Detect which cell encompasses the target text, then output its [X, Y] center coordinate. 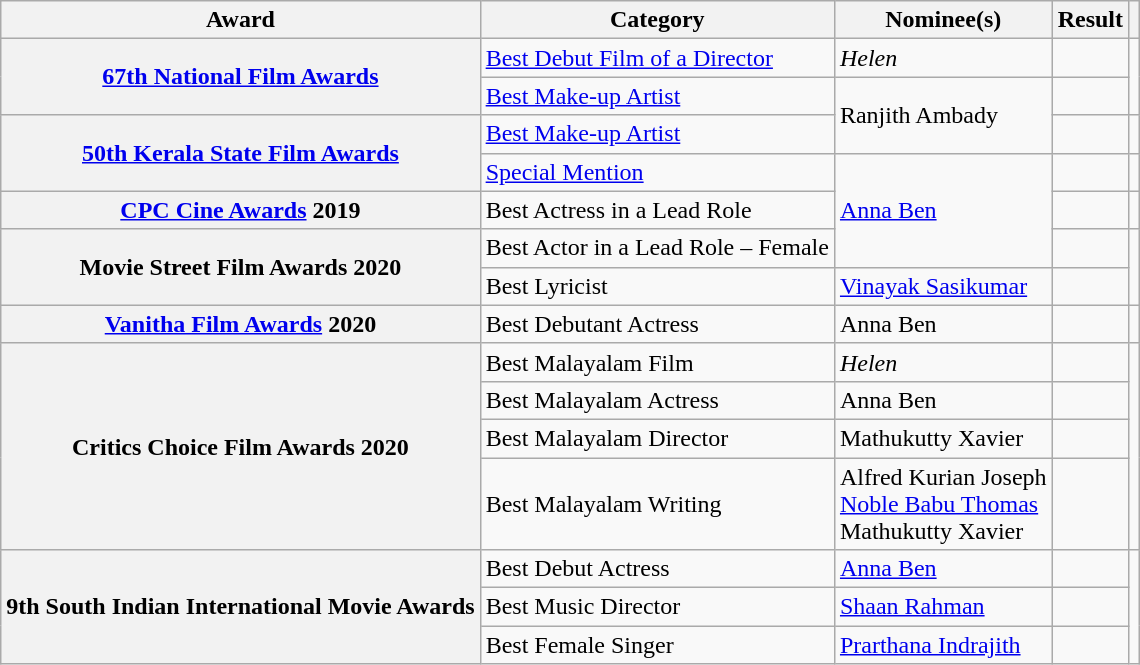
Best Debutant Actress [657, 324]
Best Malayalam Actress [657, 400]
9th South Indian International Movie Awards [240, 607]
Best Actress in a Lead Role [657, 210]
Award [240, 20]
Best Lyricist [657, 286]
Alfred Kurian JosephNoble Babu ThomasMathukutty Xavier [943, 504]
Best Actor in a Lead Role – Female [657, 248]
Ranjith Ambady [943, 115]
Best Malayalam Film [657, 362]
Mathukutty Xavier [943, 438]
Special Mention [657, 172]
Prarthana Indrajith [943, 645]
Best Female Singer [657, 645]
Best Debut Actress [657, 569]
50th Kerala State Film Awards [240, 153]
Category [657, 20]
Critics Choice Film Awards 2020 [240, 446]
Movie Street Film Awards 2020 [240, 267]
Shaan Rahman [943, 607]
Result [1090, 20]
Best Debut Film of a Director [657, 58]
Nominee(s) [943, 20]
Vanitha Film Awards 2020 [240, 324]
Best Music Director [657, 607]
CPC Cine Awards 2019 [240, 210]
Vinayak Sasikumar [943, 286]
67th National Film Awards [240, 77]
Best Malayalam Writing [657, 504]
Best Malayalam Director [657, 438]
